Search for the cell housing the specified text and yield its [X, Y] center coordinate. 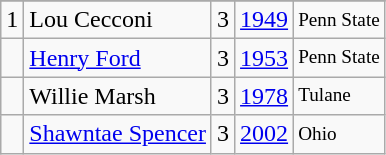
1953 [264, 58]
1 [12, 20]
Willie Marsh [118, 96]
1949 [264, 20]
Ohio [340, 134]
Henry Ford [118, 58]
1978 [264, 96]
Lou Cecconi [118, 20]
Shawntae Spencer [118, 134]
2002 [264, 134]
Tulane [340, 96]
